Locate the cell with the specified text and output its (X, Y) center coordinate. 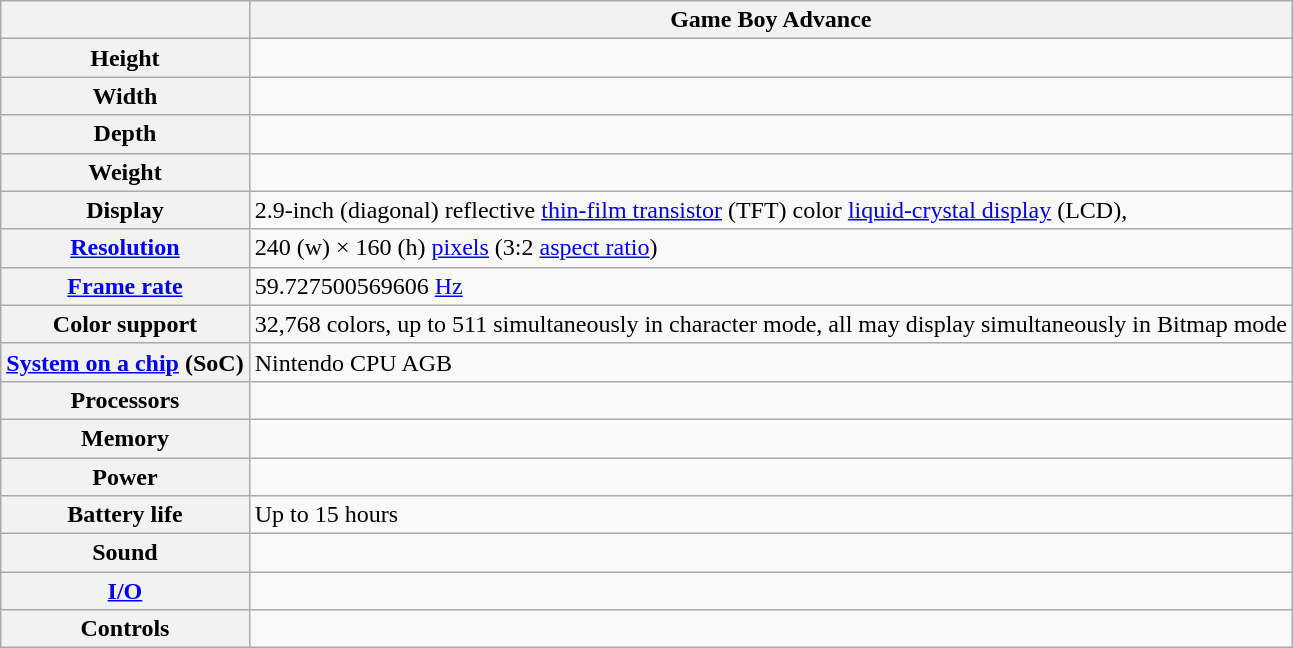
Processors (125, 400)
Sound (125, 553)
Frame rate (125, 286)
240 (w) × 160 (h) pixels (3:2 aspect ratio) (770, 248)
Depth (125, 134)
Weight (125, 172)
Battery life (125, 515)
Resolution (125, 248)
32,768 colors, up to 511 simultaneously in character mode, all may display simultaneously in Bitmap mode (770, 324)
Height (125, 58)
2.9-inch (diagonal) reflective thin-film transistor (TFT) color liquid-crystal display (LCD), (770, 210)
Color support (125, 324)
Memory (125, 438)
Nintendo CPU AGB (770, 362)
Up to 15 hours (770, 515)
Controls (125, 629)
59.727500569606 Hz (770, 286)
Power (125, 477)
I/O (125, 591)
Game Boy Advance (770, 20)
Width (125, 96)
System on a chip (SoC) (125, 362)
Display (125, 210)
